Extract the [x, y] coordinate from the center of the cell holding the provided text.  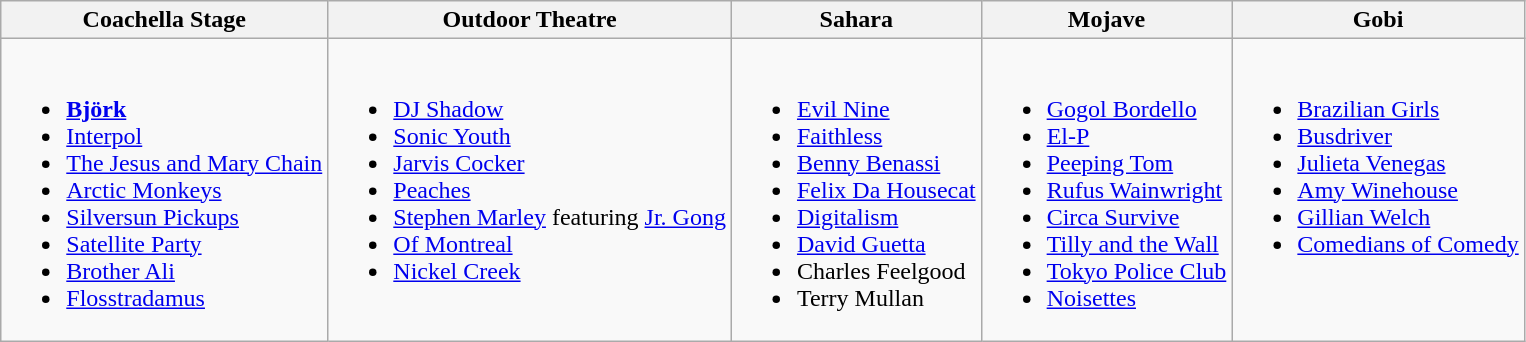
Gogol BordelloEl-PPeeping TomRufus WainwrightCirca SurviveTilly and the WallTokyo Police ClubNoisettes [1106, 190]
Evil NineFaithlessBenny BenassiFelix Da HousecatDigitalismDavid GuettaCharles FeelgoodTerry Mullan [856, 190]
Gobi [1378, 20]
Brazilian GirlsBusdriverJulieta VenegasAmy WinehouseGillian WelchComedians of Comedy [1378, 190]
Sahara [856, 20]
DJ ShadowSonic YouthJarvis CockerPeachesStephen Marley featuring Jr. GongOf MontrealNickel Creek [530, 190]
BjörkInterpolThe Jesus and Mary ChainArctic MonkeysSilversun PickupsSatellite PartyBrother AliFlosstradamus [164, 190]
Coachella Stage [164, 20]
Mojave [1106, 20]
Outdoor Theatre [530, 20]
